Capture the cell that displays the provided text and extract its (x, y) central coordinate. 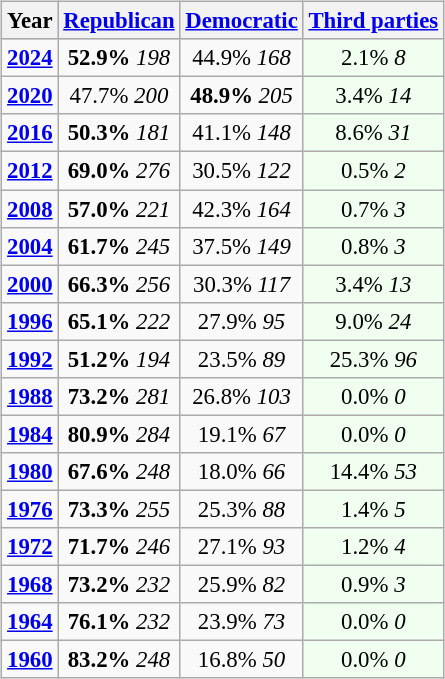
57.0% 221 (119, 209)
1988 (30, 396)
1960 (30, 660)
42.3% 164 (242, 209)
Republican (119, 21)
Year (30, 21)
14.4% 53 (373, 472)
1980 (30, 472)
41.1% 148 (242, 133)
1.4% 5 (373, 509)
30.3% 117 (242, 284)
3.4% 14 (373, 96)
27.1% 93 (242, 547)
2016 (30, 133)
83.2% 248 (119, 660)
71.7% 246 (119, 547)
66.3% 256 (119, 284)
8.6% 31 (373, 133)
47.7% 200 (119, 96)
2000 (30, 284)
2024 (30, 58)
73.2% 232 (119, 584)
52.9% 198 (119, 58)
25.3% 96 (373, 359)
1972 (30, 547)
27.9% 95 (242, 321)
25.3% 88 (242, 509)
44.9% 168 (242, 58)
2020 (30, 96)
61.7% 245 (119, 246)
30.5% 122 (242, 171)
1976 (30, 509)
16.8% 50 (242, 660)
0.9% 3 (373, 584)
0.8% 3 (373, 246)
1968 (30, 584)
19.1% 67 (242, 434)
80.9% 284 (119, 434)
9.0% 24 (373, 321)
69.0% 276 (119, 171)
23.5% 89 (242, 359)
Third parties (373, 21)
73.3% 255 (119, 509)
67.6% 248 (119, 472)
48.9% 205 (242, 96)
2012 (30, 171)
3.4% 13 (373, 284)
0.5% 2 (373, 171)
2008 (30, 209)
1964 (30, 622)
0.7% 3 (373, 209)
37.5% 149 (242, 246)
25.9% 82 (242, 584)
Democratic (242, 21)
1.2% 4 (373, 547)
1992 (30, 359)
50.3% 181 (119, 133)
23.9% 73 (242, 622)
2004 (30, 246)
26.8% 103 (242, 396)
1996 (30, 321)
65.1% 222 (119, 321)
73.2% 281 (119, 396)
18.0% 66 (242, 472)
1984 (30, 434)
2.1% 8 (373, 58)
76.1% 232 (119, 622)
51.2% 194 (119, 359)
